Return [x, y] of the center of cell containing provided text 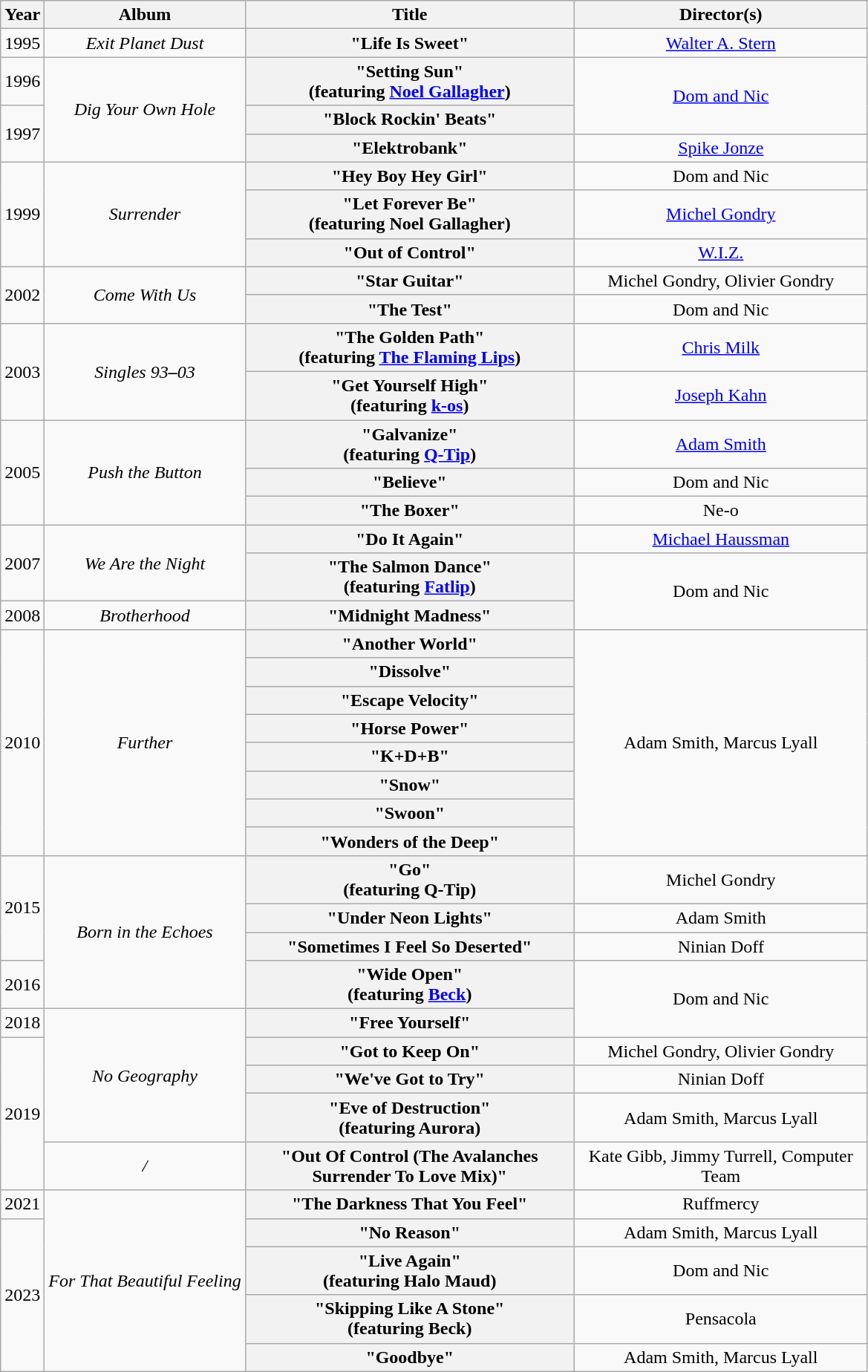
/ [145, 1166]
Spike Jonze [720, 148]
2010 [22, 742]
Born in the Echoes [145, 932]
Surrender [145, 214]
"Escape Velocity" [410, 700]
"Got to Keep On" [410, 1051]
2021 [22, 1204]
"Snow" [410, 785]
"Life Is Sweet" [410, 43]
2005 [22, 472]
Joseph Kahn [720, 395]
"Horse Power" [410, 728]
"K+D+B" [410, 757]
"Wide Open"(featuring Beck) [410, 984]
"Galvanize"(featuring Q-Tip) [410, 444]
2007 [22, 563]
"We've Got to Try" [410, 1079]
"Under Neon Lights" [410, 918]
Director(s) [720, 15]
"Live Again" (featuring Halo Maud) [410, 1271]
"The Salmon Dance"(featuring Fatlip) [410, 578]
"Eve of Destruction"(featuring Aurora) [410, 1118]
2003 [22, 371]
2019 [22, 1114]
"Believe" [410, 483]
2002 [22, 295]
Title [410, 15]
"The Darkness That You Feel" [410, 1204]
Pensacola [720, 1319]
"Out of Control" [410, 252]
"Let Forever Be"(featuring Noel Gallagher) [410, 214]
2008 [22, 615]
Album [145, 15]
Kate Gibb, Jimmy Turrell, Computer Team [720, 1166]
Chris Milk [720, 347]
1999 [22, 214]
"Setting Sun"(featuring Noel Gallagher) [410, 82]
"Star Guitar" [410, 281]
We Are the Night [145, 563]
Come With Us [145, 295]
For That Beautiful Feeling [145, 1281]
Year [22, 15]
"The Golden Path"(featuring The Flaming Lips) [410, 347]
Push the Button [145, 472]
"Get Yourself High"(featuring k-os) [410, 395]
1995 [22, 43]
"Do It Again" [410, 539]
2023 [22, 1295]
"Block Rockin' Beats" [410, 120]
"The Test" [410, 309]
Singles 93–03 [145, 371]
"The Boxer" [410, 511]
1997 [22, 134]
W.I.Z. [720, 252]
Ne-o [720, 511]
"Dissolve" [410, 672]
2015 [22, 907]
"Hey Boy Hey Girl" [410, 176]
Exit Planet Dust [145, 43]
"Goodbye" [410, 1357]
"Elektrobank" [410, 148]
2016 [22, 984]
Ruffmercy [720, 1204]
1996 [22, 82]
"Midnight Madness" [410, 615]
"Free Yourself" [410, 1023]
"Out Of Control (The Avalanches Surrender To Love Mix)" [410, 1166]
Dig Your Own Hole [145, 110]
No Geography [145, 1075]
"No Reason" [410, 1232]
Michael Haussman [720, 539]
"Skipping Like A Stone" (featuring Beck) [410, 1319]
Further [145, 742]
Brotherhood [145, 615]
"Swoon" [410, 813]
"Go"(featuring Q-Tip) [410, 879]
Walter A. Stern [720, 43]
"Wonders of the Deep" [410, 841]
"Another World" [410, 644]
"Sometimes I Feel So Deserted" [410, 947]
2018 [22, 1023]
